From the cell containing the given text, extract its center point as [X, Y] coordinate. 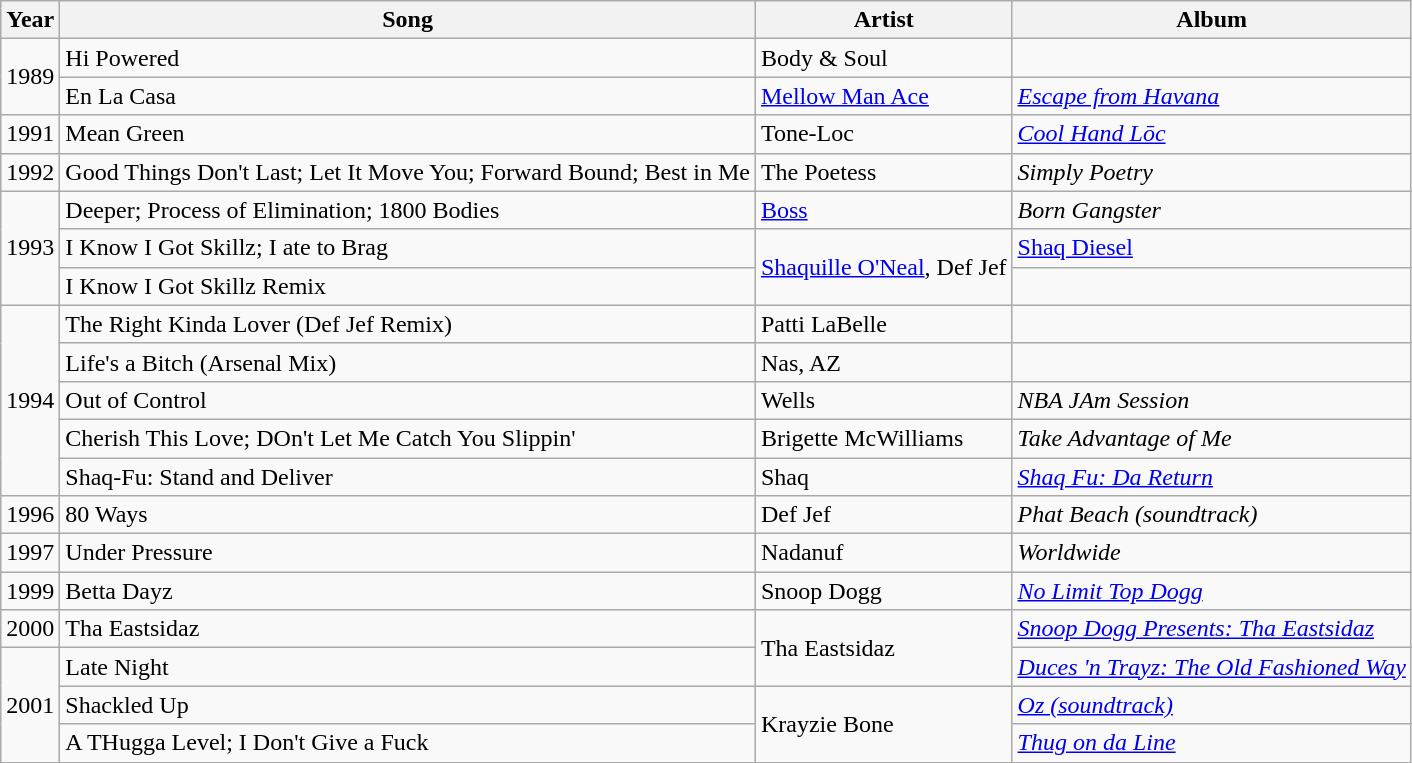
Shaq-Fu: Stand and Deliver [408, 477]
Escape from Havana [1212, 96]
1992 [30, 172]
Hi Powered [408, 58]
Def Jef [884, 515]
Cool Hand Lōc [1212, 134]
Oz (soundtrack) [1212, 705]
Nadanuf [884, 553]
Wells [884, 400]
Snoop Dogg Presents: Tha Eastsidaz [1212, 629]
I Know I Got Skillz; I ate to Brag [408, 248]
The Poetess [884, 172]
The Right Kinda Lover (Def Jef Remix) [408, 324]
Simply Poetry [1212, 172]
2000 [30, 629]
NBA JAm Session [1212, 400]
Phat Beach (soundtrack) [1212, 515]
Out of Control [408, 400]
Thug on da Line [1212, 743]
Song [408, 20]
Artist [884, 20]
Tone-Loc [884, 134]
I Know I Got Skillz Remix [408, 286]
Nas, AZ [884, 362]
Take Advantage of Me [1212, 438]
Brigette McWilliams [884, 438]
1996 [30, 515]
Born Gangster [1212, 210]
Late Night [408, 667]
Mellow Man Ace [884, 96]
Betta Dayz [408, 591]
1999 [30, 591]
Boss [884, 210]
1989 [30, 77]
1991 [30, 134]
No Limit Top Dogg [1212, 591]
Cherish This Love; DOn't Let Me Catch You Slippin' [408, 438]
Year [30, 20]
Shaq [884, 477]
Good Things Don't Last; Let It Move You; Forward Bound; Best in Me [408, 172]
Worldwide [1212, 553]
Snoop Dogg [884, 591]
Shaq Diesel [1212, 248]
Body & Soul [884, 58]
Shaq Fu: Da Return [1212, 477]
Shaquille O'Neal, Def Jef [884, 267]
Under Pressure [408, 553]
1997 [30, 553]
2001 [30, 705]
1993 [30, 248]
Life's a Bitch (Arsenal Mix) [408, 362]
Deeper; Process of Elimination; 1800 Bodies [408, 210]
Shackled Up [408, 705]
1994 [30, 400]
A THugga Level; I Don't Give a Fuck [408, 743]
Patti LaBelle [884, 324]
Duces 'n Trayz: The Old Fashioned Way [1212, 667]
Album [1212, 20]
Krayzie Bone [884, 724]
80 Ways [408, 515]
Mean Green [408, 134]
En La Casa [408, 96]
